Return (x, y) of the center of cell containing provided text 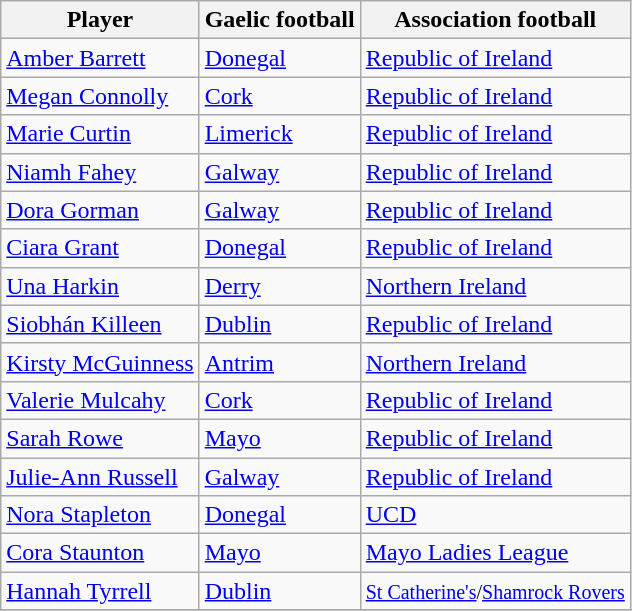
Julie-Ann Russell (100, 477)
Mayo Ladies League (495, 553)
Siobhán Killeen (100, 324)
Sarah Rowe (100, 438)
Hannah Tyrrell (100, 591)
Una Harkin (100, 286)
St Catherine's/Shamrock Rovers (495, 591)
Player (100, 20)
Niamh Fahey (100, 172)
Nora Stapleton (100, 515)
Marie Curtin (100, 134)
Limerick (280, 134)
Ciara Grant (100, 248)
Antrim (280, 362)
Gaelic football (280, 20)
Kirsty McGuinness (100, 362)
Association football (495, 20)
Amber Barrett (100, 58)
UCD (495, 515)
Cora Staunton (100, 553)
Valerie Mulcahy (100, 400)
Dora Gorman (100, 210)
Derry (280, 286)
Megan Connolly (100, 96)
